Search for the cell housing the specified text and yield its (X, Y) center coordinate. 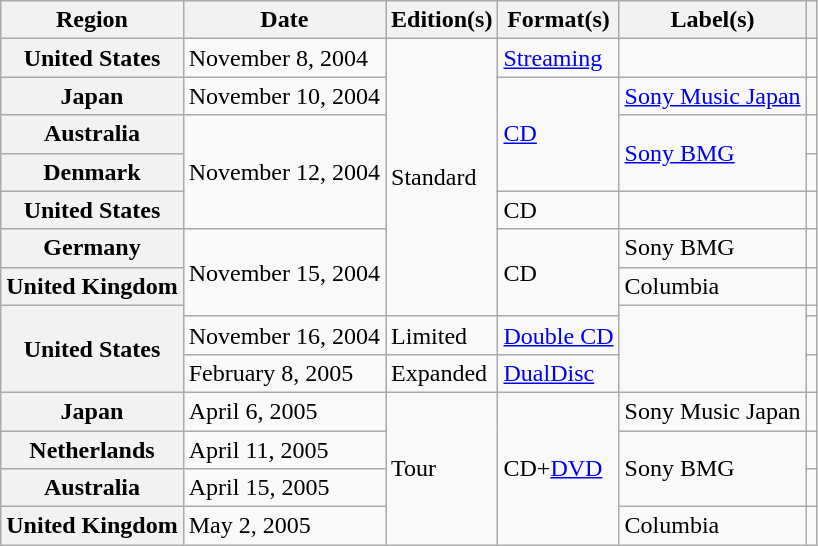
Expanded (442, 373)
DualDisc (558, 373)
April 11, 2005 (284, 449)
Region (92, 20)
February 8, 2005 (284, 373)
Streaming (558, 58)
November 10, 2004 (284, 96)
November 16, 2004 (284, 335)
Denmark (92, 172)
Tour (442, 468)
November 15, 2004 (284, 272)
Standard (442, 178)
November 12, 2004 (284, 172)
Format(s) (558, 20)
May 2, 2005 (284, 526)
Date (284, 20)
CD+DVD (558, 468)
Limited (442, 335)
Germany (92, 248)
Double CD (558, 335)
April 15, 2005 (284, 488)
Edition(s) (442, 20)
April 6, 2005 (284, 411)
Netherlands (92, 449)
Label(s) (712, 20)
November 8, 2004 (284, 58)
